Find where the given text appears and provide that cell's center as (X, Y) coordinate. 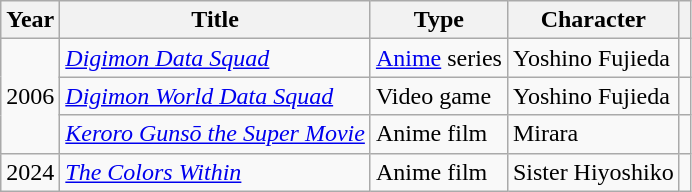
Type (438, 20)
Year (30, 20)
Character (593, 20)
Keroro Gunsō the Super Movie (216, 134)
2024 (30, 172)
Mirara (593, 134)
Anime series (438, 58)
Digimon World Data Squad (216, 96)
Title (216, 20)
The Colors Within (216, 172)
Sister Hiyoshiko (593, 172)
Video game (438, 96)
Digimon Data Squad (216, 58)
2006 (30, 96)
